For the text-containing cell, return its midpoint in (X, Y) coordinate format. 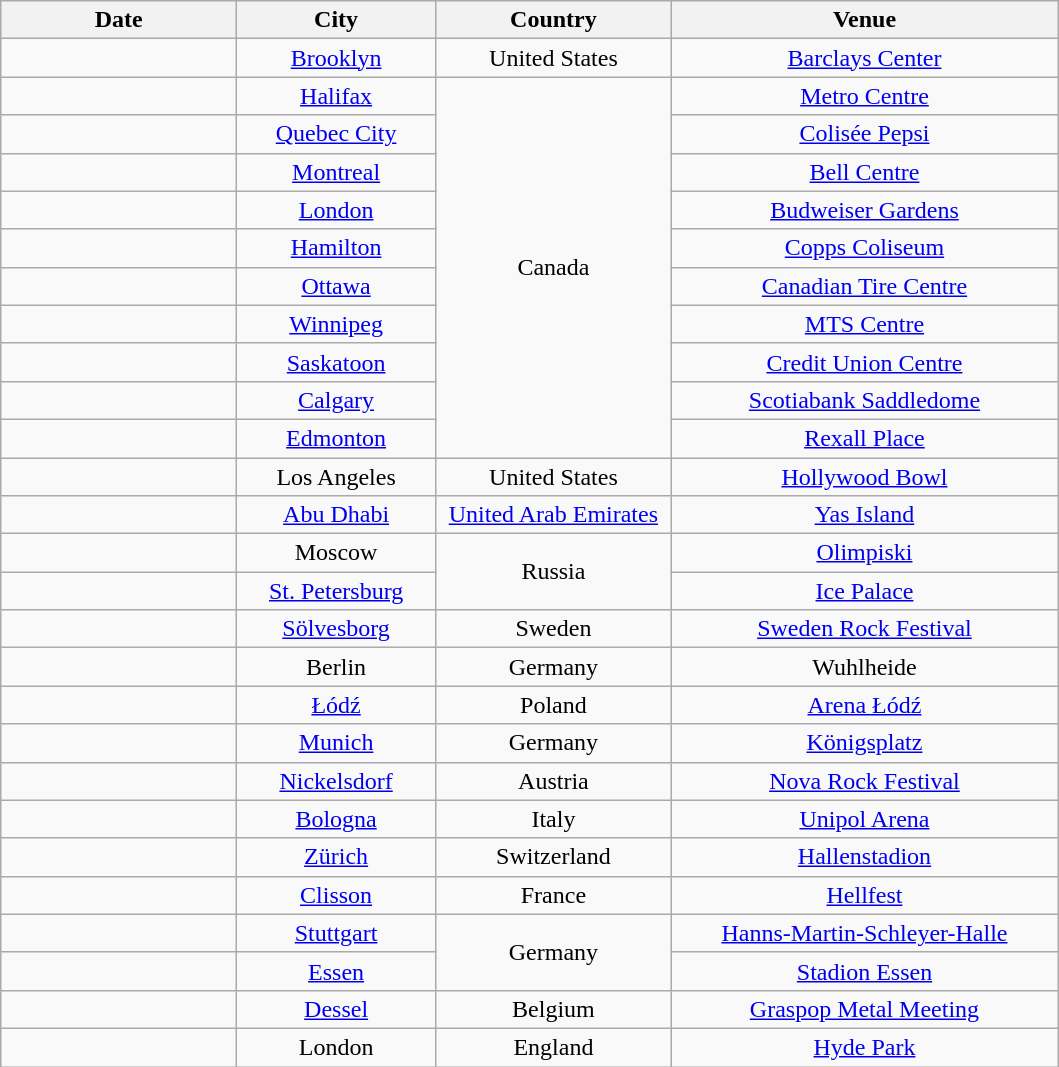
Clisson (336, 895)
Canadian Tire Centre (864, 286)
Date (119, 20)
Sölvesborg (336, 629)
Stuttgart (336, 933)
Hollywood Bowl (864, 477)
Hamilton (336, 248)
Montreal (336, 172)
Halifax (336, 96)
Wuhlheide (864, 667)
Moscow (336, 553)
Dessel (336, 1009)
Metro Centre (864, 96)
Switzerland (553, 857)
Yas Island (864, 515)
Austria (553, 781)
Quebec City (336, 134)
Sweden Rock Festival (864, 629)
Łódź (336, 705)
Belgium (553, 1009)
Winnipeg (336, 324)
Hyde Park (864, 1047)
Sweden (553, 629)
England (553, 1047)
Country (553, 20)
Colisée Pepsi (864, 134)
Munich (336, 743)
Ottawa (336, 286)
Olimpiski (864, 553)
St. Petersburg (336, 591)
Ice Palace (864, 591)
Berlin (336, 667)
Scotiabank Saddledome (864, 400)
Arena Łódź (864, 705)
Barclays Center (864, 58)
Abu Dhabi (336, 515)
MTS Centre (864, 324)
Nickelsdorf (336, 781)
Los Angeles (336, 477)
Bell Centre (864, 172)
France (553, 895)
Essen (336, 971)
Hallenstadion (864, 857)
Zürich (336, 857)
Budweiser Gardens (864, 210)
Bologna (336, 819)
Rexall Place (864, 438)
Russia (553, 572)
Stadion Essen (864, 971)
Graspop Metal Meeting (864, 1009)
Canada (553, 268)
Italy (553, 819)
Copps Coliseum (864, 248)
Brooklyn (336, 58)
Credit Union Centre (864, 362)
Hellfest (864, 895)
Hanns-Martin-Schleyer-Halle (864, 933)
Unipol Arena (864, 819)
Calgary (336, 400)
United Arab Emirates (553, 515)
Poland (553, 705)
Venue (864, 20)
Saskatoon (336, 362)
City (336, 20)
Edmonton (336, 438)
Königsplatz (864, 743)
Nova Rock Festival (864, 781)
